Search for the cell housing the specified text and yield its (X, Y) center coordinate. 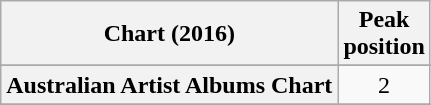
Peakposition (384, 34)
Australian Artist Albums Chart (170, 85)
Chart (2016) (170, 34)
2 (384, 85)
